Locate the cell with the specified text and output its (x, y) center coordinate. 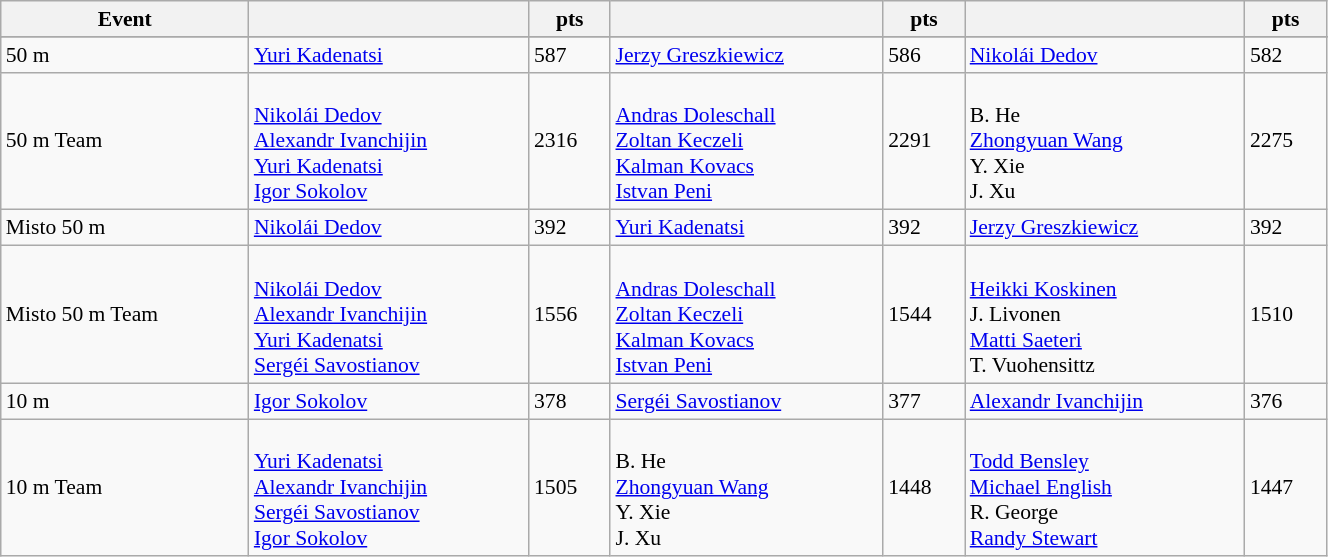
Nikolái DedovAlexandr IvanchijinYuri KadenatsiIgor Sokolov (389, 141)
1544 (924, 315)
1448 (924, 488)
50 m (125, 55)
Sergéi Savostianov (746, 401)
Igor Sokolov (389, 401)
Nikolái DedovAlexandr IvanchijinYuri KadenatsiSergéi Savostianov (389, 315)
Event (125, 19)
10 m (125, 401)
1505 (570, 488)
50 m Team (125, 141)
Heikki KoskinenJ. LivonenMatti SaeteriT. Vuohensittz (1105, 315)
Alexandr Ivanchijin (1105, 401)
1556 (570, 315)
Yuri KadenatsiAlexandr IvanchijinSergéi SavostianovIgor Sokolov (389, 488)
Misto 50 m (125, 228)
376 (1286, 401)
Misto 50 m Team (125, 315)
377 (924, 401)
587 (570, 55)
10 m Team (125, 488)
1510 (1286, 315)
586 (924, 55)
1447 (1286, 488)
2291 (924, 141)
Todd BensleyMichael EnglishR. GeorgeRandy Stewart (1105, 488)
378 (570, 401)
2275 (1286, 141)
582 (1286, 55)
2316 (570, 141)
